Extract the [X, Y] coordinate from the center of the cell holding the provided text.  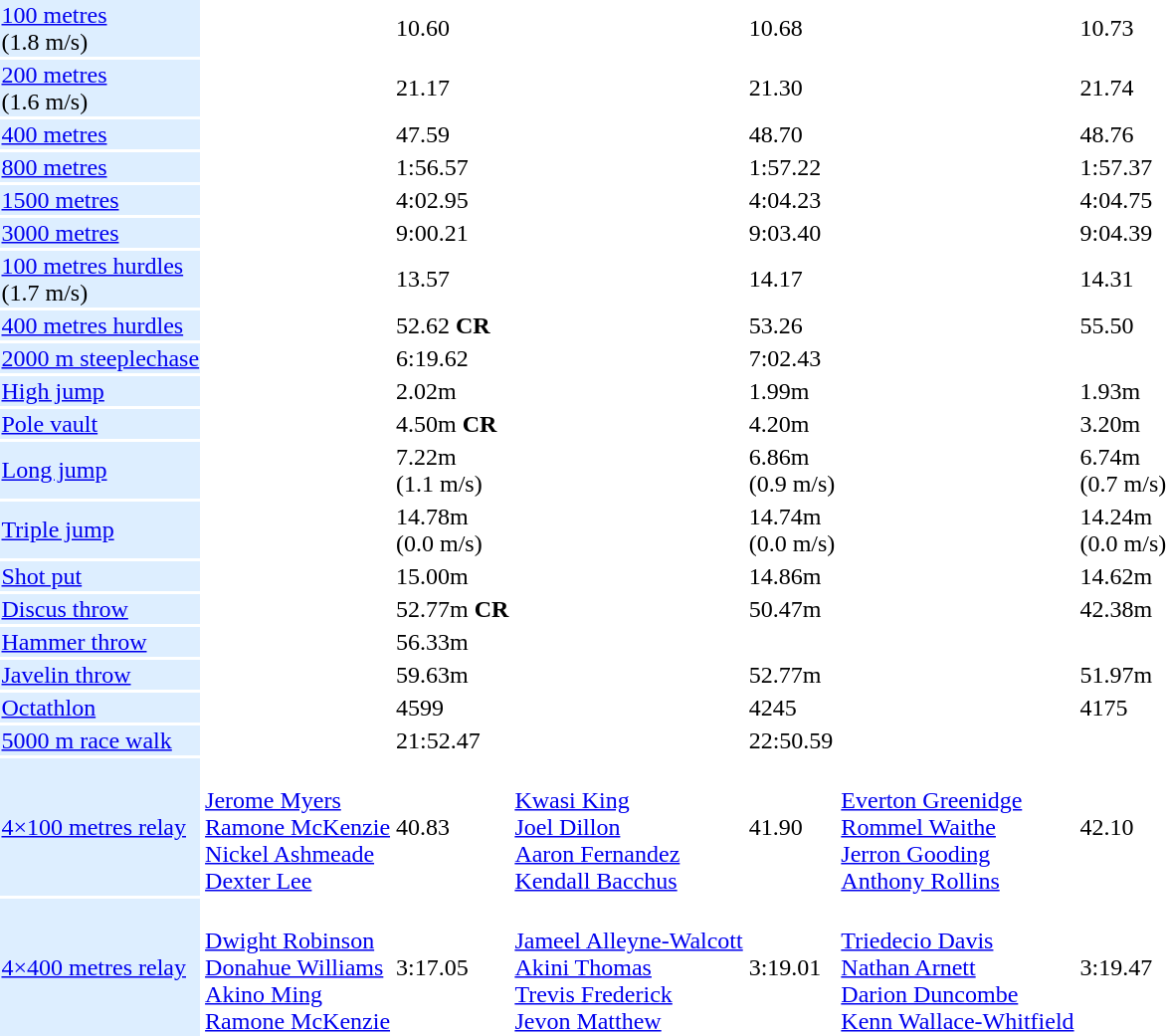
Hammer throw [100, 642]
6:19.62 [453, 358]
4245 [792, 708]
Triedecio Davis Nathan Arnett Darion Duncombe Kenn Wallace-Whitfield [957, 967]
Triple jump [100, 529]
4:04.23 [792, 200]
400 metres hurdles [100, 325]
15.00m [453, 576]
1.99m [792, 391]
9:03.40 [792, 233]
47.59 [453, 134]
59.63m [453, 675]
3000 metres [100, 233]
14.78m (0.0 m/s) [453, 529]
4:02.95 [453, 200]
6.86m (0.9 m/s) [792, 470]
52.62 CR [453, 325]
52.77m CR [453, 609]
7:02.43 [792, 358]
21.17 [453, 88]
200 metres (1.6 m/s) [100, 88]
100 metres (1.8 m/s) [100, 28]
53.26 [792, 325]
14.17 [792, 279]
4599 [453, 708]
5000 m race walk [100, 740]
50.47m [792, 609]
Dwight Robinson Donahue Williams Akino Ming Ramone McKenzie [298, 967]
4.50m CR [453, 424]
7.22m (1.1 m/s) [453, 470]
1:57.22 [792, 167]
Octathlon [100, 708]
4.20m [792, 424]
40.83 [453, 827]
Javelin throw [100, 675]
41.90 [792, 827]
56.33m [453, 642]
14.86m [792, 576]
800 metres [100, 167]
Pole vault [100, 424]
48.70 [792, 134]
100 metres hurdles (1.7 m/s) [100, 279]
Jameel Alleyne-Walcott Akini Thomas Trevis Frederick Jevon Matthew [629, 967]
21.30 [792, 88]
1:56.57 [453, 167]
14.74m (0.0 m/s) [792, 529]
4×100 metres relay [100, 827]
21:52.47 [453, 740]
10.60 [453, 28]
52.77m [792, 675]
High jump [100, 391]
22:50.59 [792, 740]
1500 metres [100, 200]
Long jump [100, 470]
Everton Greenidge Rommel Waithe Jerron Gooding Anthony Rollins [957, 827]
9:00.21 [453, 233]
400 metres [100, 134]
3:17.05 [453, 967]
Shot put [100, 576]
13.57 [453, 279]
Jerome Myers Ramone McKenzie Nickel Ashmeade Dexter Lee [298, 827]
2.02m [453, 391]
2000 m steeplechase [100, 358]
4×400 metres relay [100, 967]
Discus throw [100, 609]
10.68 [792, 28]
3:19.01 [792, 967]
Kwasi King Joel Dillon Aaron Fernandez Kendall Bacchus [629, 827]
